Extract the (x, y) coordinate from the center of the cell holding the provided text.  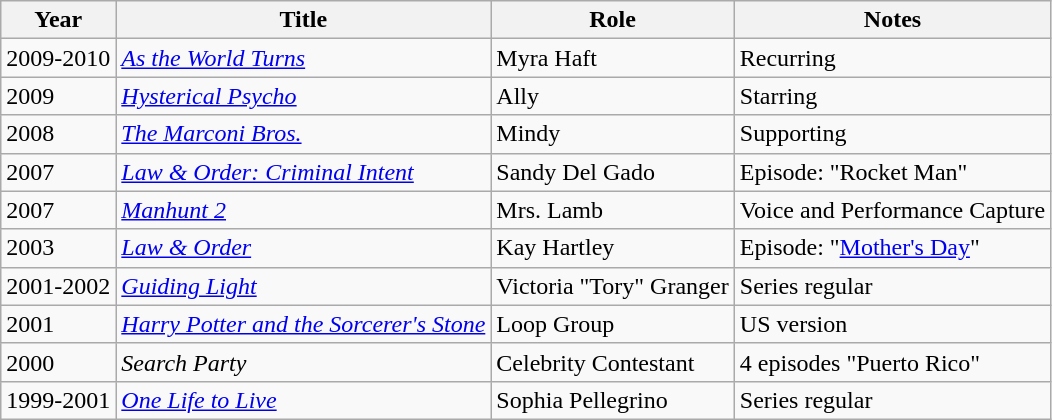
Manhunt 2 (304, 210)
Kay Hartley (612, 248)
Title (304, 20)
Notes (892, 20)
Myra Haft (612, 58)
Recurring (892, 58)
Starring (892, 96)
Sophia Pellegrino (612, 400)
US version (892, 324)
Voice and Performance Capture (892, 210)
1999-2001 (58, 400)
2009-2010 (58, 58)
2008 (58, 134)
Role (612, 20)
Law & Order: Criminal Intent (304, 172)
2001 (58, 324)
2009 (58, 96)
Search Party (304, 362)
One Life to Live (304, 400)
2000 (58, 362)
Mindy (612, 134)
Episode: "Mother's Day" (892, 248)
Supporting (892, 134)
Guiding Light (304, 286)
Year (58, 20)
Loop Group (612, 324)
Harry Potter and the Sorcerer's Stone (304, 324)
Mrs. Lamb (612, 210)
Celebrity Contestant (612, 362)
2003 (58, 248)
Law & Order (304, 248)
Hysterical Psycho (304, 96)
Ally (612, 96)
As the World Turns (304, 58)
4 episodes "Puerto Rico" (892, 362)
Victoria "Tory" Granger (612, 286)
The Marconi Bros. (304, 134)
Episode: "Rocket Man" (892, 172)
Sandy Del Gado (612, 172)
2001-2002 (58, 286)
